Output the (X, Y) coordinate of the center of the cell containing the given text.  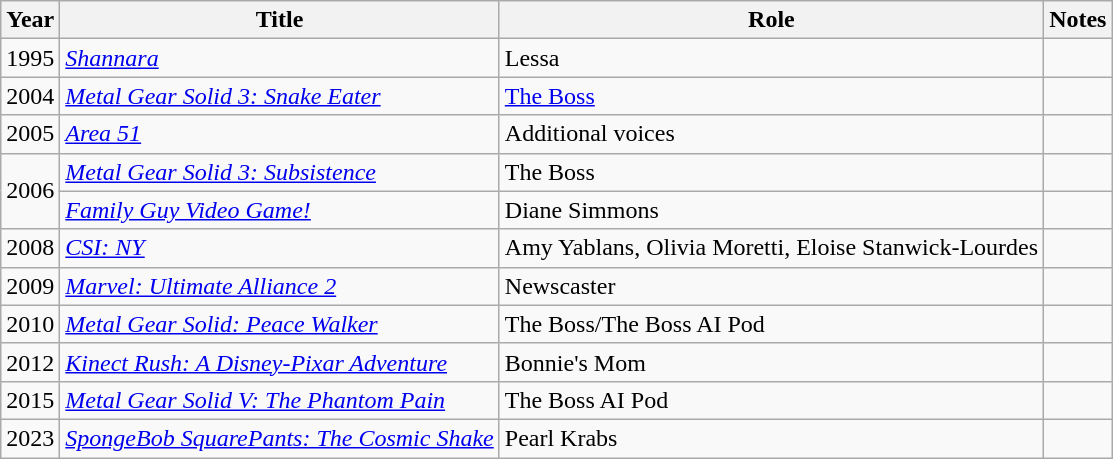
2006 (30, 191)
Pearl Krabs (771, 438)
Marvel: Ultimate Alliance 2 (280, 286)
Title (280, 20)
Role (771, 20)
CSI: NY (280, 248)
2012 (30, 362)
Metal Gear Solid V: The Phantom Pain (280, 400)
Year (30, 20)
Family Guy Video Game! (280, 210)
2009 (30, 286)
2015 (30, 400)
Kinect Rush: A Disney-Pixar Adventure (280, 362)
Bonnie's Mom (771, 362)
Lessa (771, 58)
SpongeBob SquarePants: The Cosmic Shake (280, 438)
Amy Yablans, Olivia Moretti, Eloise Stanwick-Lourdes (771, 248)
Metal Gear Solid 3: Subsistence (280, 172)
Metal Gear Solid 3: Snake Eater (280, 96)
Newscaster (771, 286)
Notes (1078, 20)
Additional voices (771, 134)
Shannara (280, 58)
2005 (30, 134)
Diane Simmons (771, 210)
1995 (30, 58)
The Boss AI Pod (771, 400)
The Boss/The Boss AI Pod (771, 324)
2008 (30, 248)
Metal Gear Solid: Peace Walker (280, 324)
2010 (30, 324)
Area 51 (280, 134)
2023 (30, 438)
2004 (30, 96)
